Return the (x, y) coordinate for the center point of the cell that contains the specified text.  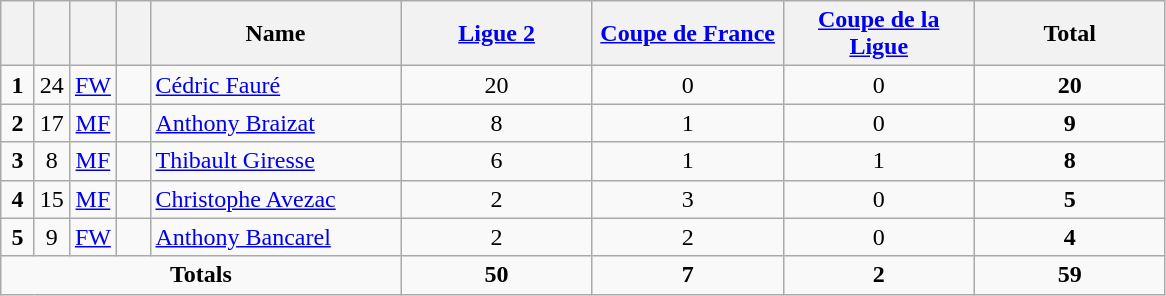
17 (52, 123)
Coupe de France (688, 34)
59 (1070, 275)
Thibault Giresse (276, 161)
Total (1070, 34)
Anthony Bancarel (276, 237)
7 (688, 275)
24 (52, 85)
Cédric Fauré (276, 85)
Ligue 2 (496, 34)
Christophe Avezac (276, 199)
Coupe de la Ligue (878, 34)
Totals (201, 275)
Name (276, 34)
6 (496, 161)
15 (52, 199)
50 (496, 275)
Anthony Braizat (276, 123)
